For the text-containing cell, return its midpoint in (x, y) coordinate format. 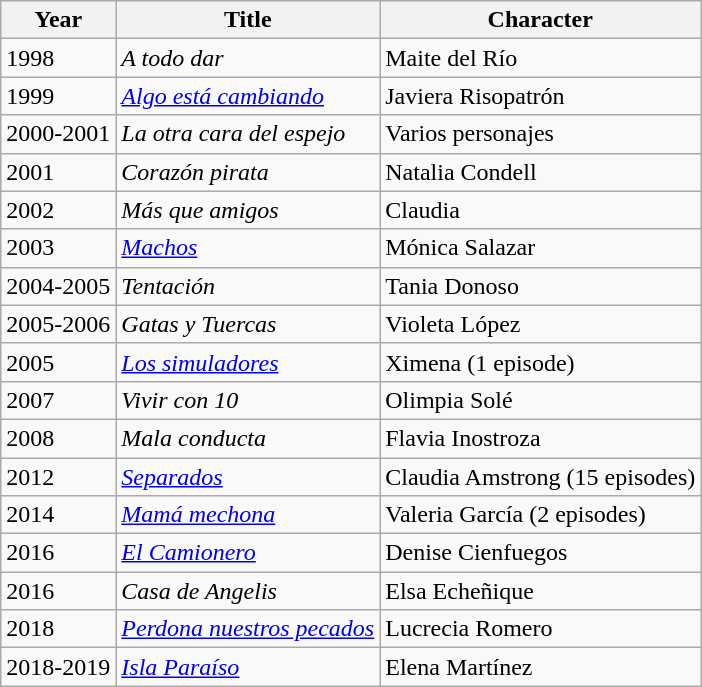
Title (248, 20)
Más que amigos (248, 210)
El Camionero (248, 553)
Olimpia Solé (540, 400)
Vivir con 10 (248, 400)
Flavia Inostroza (540, 438)
Corazón pirata (248, 172)
Elena Martínez (540, 667)
2008 (58, 438)
Character (540, 20)
Lucrecia Romero (540, 629)
Mamá mechona (248, 515)
Varios personajes (540, 134)
1998 (58, 58)
Year (58, 20)
2000-2001 (58, 134)
Javiera Risopatrón (540, 96)
Casa de Angelis (248, 591)
2001 (58, 172)
Valeria García (2 episodes) (540, 515)
2005-2006 (58, 324)
Machos (248, 248)
2004-2005 (58, 286)
Mala conducta (248, 438)
2012 (58, 477)
2003 (58, 248)
Mónica Salazar (540, 248)
2018 (58, 629)
Algo está cambiando (248, 96)
Elsa Echeñique (540, 591)
Perdona nuestros pecados (248, 629)
2014 (58, 515)
Isla Paraíso (248, 667)
Natalia Condell (540, 172)
Separados (248, 477)
1999 (58, 96)
Claudia (540, 210)
Los simuladores (248, 362)
2018-2019 (58, 667)
2007 (58, 400)
Gatas y Tuercas (248, 324)
La otra cara del espejo (248, 134)
Claudia Amstrong (15 episodes) (540, 477)
A todo dar (248, 58)
Ximena (1 episode) (540, 362)
Violeta López (540, 324)
Tania Donoso (540, 286)
Denise Cienfuegos (540, 553)
2005 (58, 362)
2002 (58, 210)
Tentación (248, 286)
Maite del Río (540, 58)
